Identify which cell holds the provided text, then report its [x, y] central coordinate. 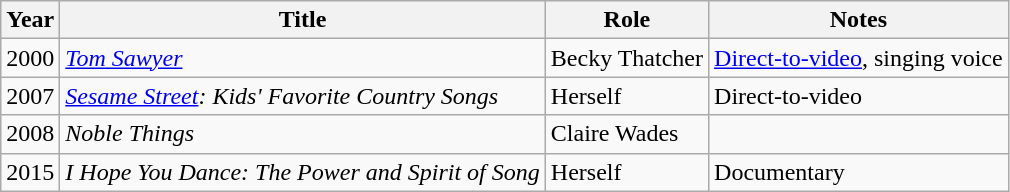
Sesame Street: Kids' Favorite Country Songs [302, 96]
Tom Sawyer [302, 58]
2008 [30, 134]
Notes [859, 20]
2007 [30, 96]
Claire Wades [626, 134]
Becky Thatcher [626, 58]
Year [30, 20]
I Hope You Dance: The Power and Spirit of Song [302, 172]
Direct-to-video [859, 96]
2015 [30, 172]
Direct-to-video, singing voice [859, 58]
Documentary [859, 172]
Role [626, 20]
Noble Things [302, 134]
Title [302, 20]
2000 [30, 58]
